Detect which cell encompasses the target text, then output its [X, Y] center coordinate. 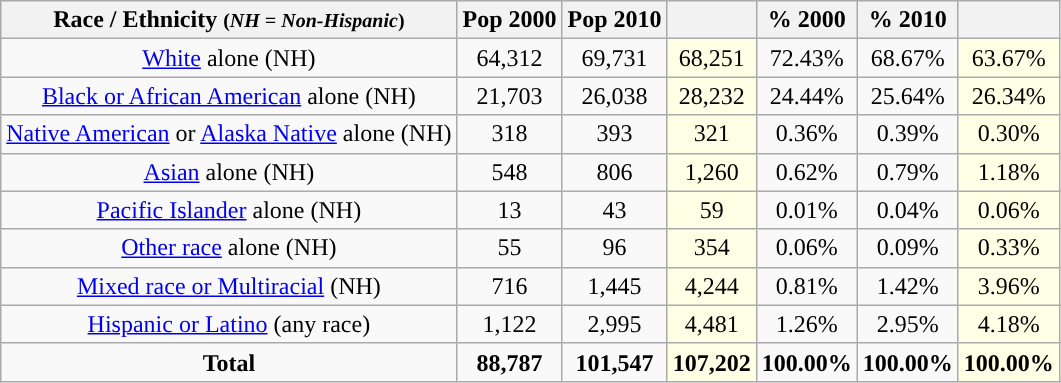
3.96% [1008, 286]
63.67% [1008, 58]
1.42% [908, 286]
1.18% [1008, 172]
13 [510, 210]
354 [712, 248]
4.18% [1008, 324]
2,995 [614, 324]
% 2000 [806, 20]
Asian alone (NH) [229, 172]
88,787 [510, 362]
26,038 [614, 96]
101,547 [614, 362]
0.01% [806, 210]
26.34% [1008, 96]
69,731 [614, 58]
548 [510, 172]
Pop 2010 [614, 20]
Hispanic or Latino (any race) [229, 324]
43 [614, 210]
Other race alone (NH) [229, 248]
68.67% [908, 58]
24.44% [806, 96]
4,244 [712, 286]
806 [614, 172]
318 [510, 134]
0.33% [1008, 248]
Pop 2000 [510, 20]
0.81% [806, 286]
Black or African American alone (NH) [229, 96]
2.95% [908, 324]
0.62% [806, 172]
21,703 [510, 96]
393 [614, 134]
Native American or Alaska Native alone (NH) [229, 134]
Total [229, 362]
96 [614, 248]
1,122 [510, 324]
72.43% [806, 58]
716 [510, 286]
0.36% [806, 134]
25.64% [908, 96]
4,481 [712, 324]
55 [510, 248]
28,232 [712, 96]
107,202 [712, 362]
Pacific Islander alone (NH) [229, 210]
1,445 [614, 286]
0.04% [908, 210]
White alone (NH) [229, 58]
59 [712, 210]
0.30% [1008, 134]
321 [712, 134]
0.79% [908, 172]
64,312 [510, 58]
1,260 [712, 172]
1.26% [806, 324]
Mixed race or Multiracial (NH) [229, 286]
% 2010 [908, 20]
Race / Ethnicity (NH = Non-Hispanic) [229, 20]
68,251 [712, 58]
0.39% [908, 134]
0.09% [908, 248]
